Return the [X, Y] coordinate for the center point of the cell that contains the specified text.  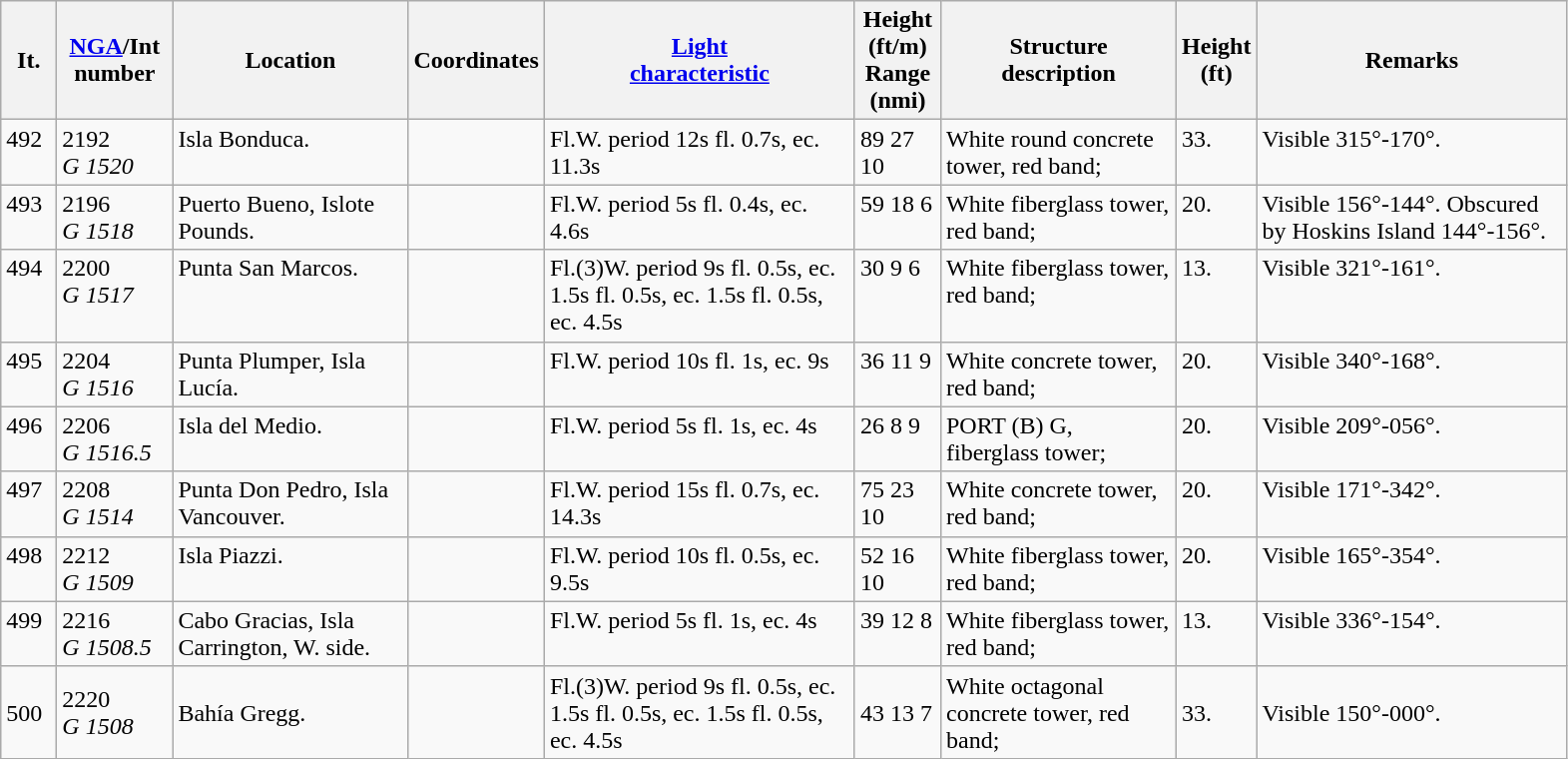
Fl.W. period 5s fl. 0.4s, ec. 4.6s [699, 218]
Remarks [1411, 60]
495 [29, 374]
2204G 1516 [115, 374]
Coordinates [476, 60]
Isla Piazzi. [290, 569]
White round concrete tower, red band; [1058, 152]
2200G 1517 [115, 296]
Punta Don Pedro, Isla Vancouver. [290, 503]
Location [290, 60]
White octagonal concrete tower, red band; [1058, 712]
498 [29, 569]
Visible 336°-154°. [1411, 633]
493 [29, 218]
2220G 1508 [115, 712]
497 [29, 503]
Visible 171°-342°. [1411, 503]
Cabo Gracias, Isla Carrington, W. side. [290, 633]
Lightcharacteristic [699, 60]
52 16 10 [897, 569]
499 [29, 633]
75 23 10 [897, 503]
PORT (B) G, fiberglass tower; [1058, 439]
494 [29, 296]
26 8 9 [897, 439]
Punta Plumper, Isla Lucía. [290, 374]
2206G 1516.5 [115, 439]
NGA/Intnumber [115, 60]
30 9 6 [897, 296]
Fl.W. period 15s fl. 0.7s, ec. 14.3s [699, 503]
Visible 340°-168°. [1411, 374]
2192G 1520 [115, 152]
It. [29, 60]
Visible 150°-000°. [1411, 712]
2208G 1514 [115, 503]
Fl.W. period 10s fl. 1s, ec. 9s [699, 374]
36 11 9 [897, 374]
Isla Bonduca. [290, 152]
43 13 7 [897, 712]
Structuredescription [1058, 60]
2196G 1518 [115, 218]
Visible 321°-161°. [1411, 296]
Visible 315°-170°. [1411, 152]
Height (ft/m)Range (nmi) [897, 60]
Visible 209°-056°. [1411, 439]
Height (ft) [1217, 60]
2216G 1508.5 [115, 633]
492 [29, 152]
Punta San Marcos. [290, 296]
Bahía Gregg. [290, 712]
89 27 10 [897, 152]
2212G 1509 [115, 569]
496 [29, 439]
Isla del Medio. [290, 439]
Visible 156°-144°. Obscured by Hoskins Island 144°-156°. [1411, 218]
Visible 165°-354°. [1411, 569]
Fl.W. period 12s fl. 0.7s, ec. 11.3s [699, 152]
500 [29, 712]
Puerto Bueno, Islote Pounds. [290, 218]
59 18 6 [897, 218]
Fl.W. period 10s fl. 0.5s, ec. 9.5s [699, 569]
39 12 8 [897, 633]
